Search for the cell housing the specified text and yield its [X, Y] center coordinate. 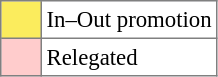
Relegated [129, 57]
In–Out promotion [129, 20]
